Determine the [x, y] coordinate at the center of the cell enclosing the given text.  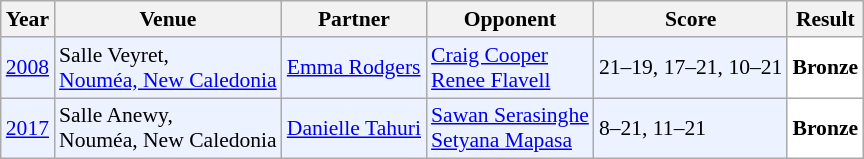
Danielle Tahuri [354, 128]
21–19, 17–21, 10–21 [691, 68]
Opponent [510, 19]
Year [28, 19]
Venue [168, 19]
Craig Cooper Renee Flavell [510, 68]
Sawan Serasinghe Setyana Mapasa [510, 128]
2017 [28, 128]
Salle Anewy,Nouméa, New Caledonia [168, 128]
Partner [354, 19]
Emma Rodgers [354, 68]
Score [691, 19]
2008 [28, 68]
Result [825, 19]
8–21, 11–21 [691, 128]
Salle Veyret,Nouméa, New Caledonia [168, 68]
